Find where the given text appears and provide that cell's center as (x, y) coordinate. 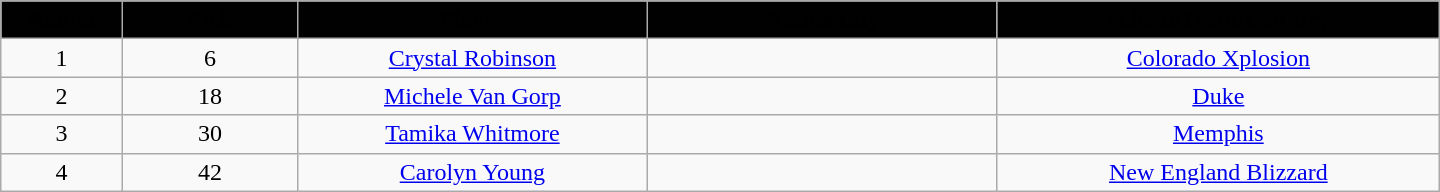
Michele Van Gorp (472, 96)
Carolyn Young (472, 172)
Nationality (822, 20)
30 (210, 134)
Player (472, 20)
Tamika Whitmore (472, 134)
Duke (1218, 96)
Memphis (1218, 134)
42 (210, 172)
1 (62, 58)
Crystal Robinson (472, 58)
6 (210, 58)
4 (62, 172)
School/Team/Country (1218, 20)
2 (62, 96)
18 (210, 96)
Round (62, 20)
3 (62, 134)
Pick (210, 20)
Colorado Xplosion (1218, 58)
New England Blizzard (1218, 172)
